From the cell containing the given text, extract its center point as [X, Y] coordinate. 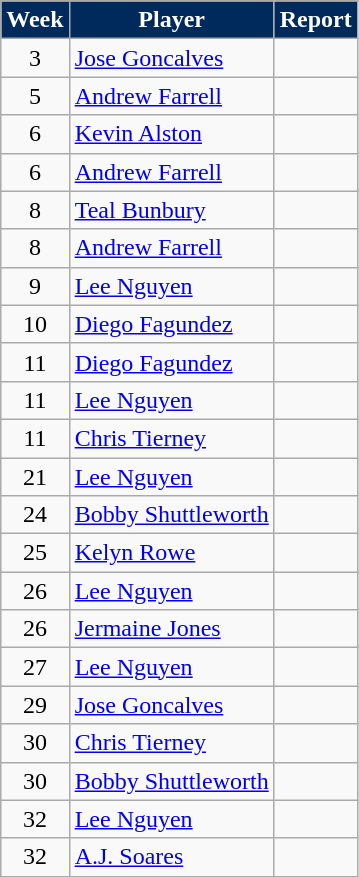
24 [35, 515]
9 [35, 286]
Player [172, 20]
29 [35, 705]
25 [35, 553]
27 [35, 667]
Teal Bunbury [172, 210]
5 [35, 96]
10 [35, 324]
Week [35, 20]
3 [35, 58]
Kevin Alston [172, 134]
Jermaine Jones [172, 629]
21 [35, 477]
A.J. Soares [172, 857]
Kelyn Rowe [172, 553]
Report [316, 20]
